Capture the cell that displays the provided text and extract its [X, Y] central coordinate. 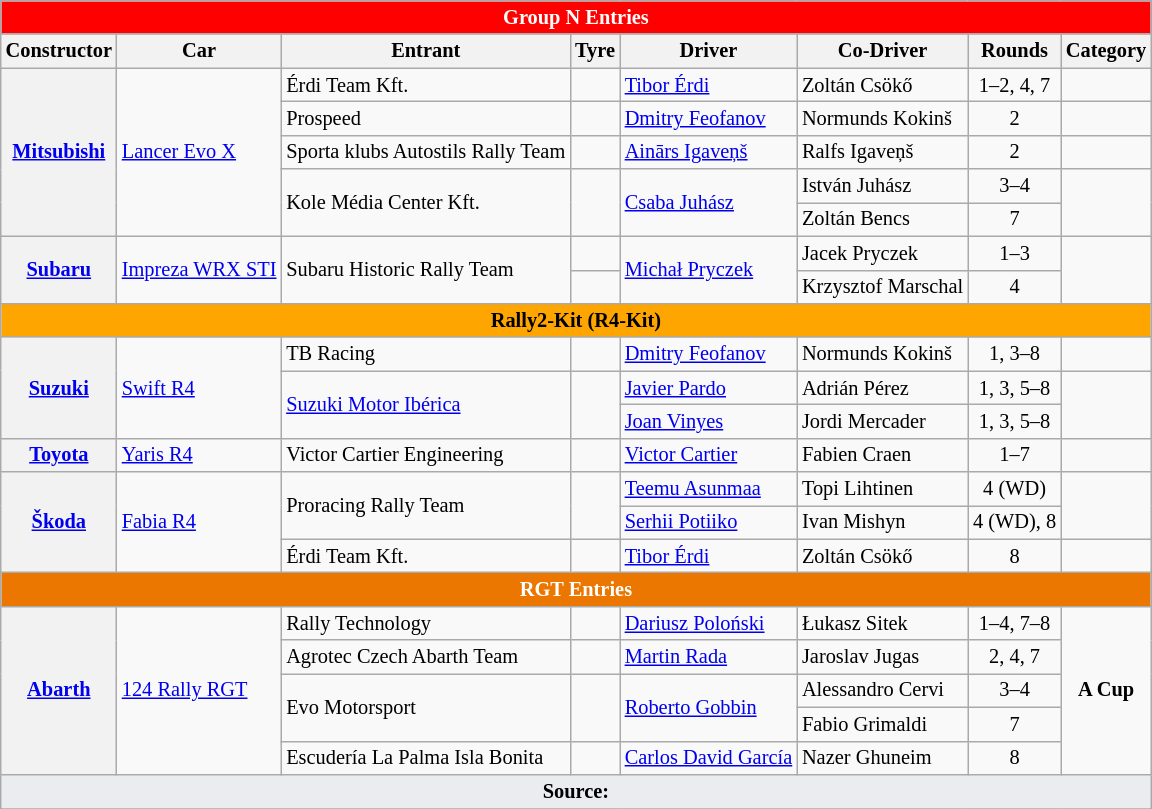
Nazer Ghuneim [882, 758]
Dariusz Poloński [708, 623]
Group N Entries [576, 17]
Joan Vinyes [708, 421]
Ivan Mishyn [882, 522]
1–4, 7–8 [1014, 623]
Topi Lihtinen [882, 489]
Abarth [59, 690]
Victor Cartier Engineering [426, 455]
RGT Entries [576, 589]
Rally Technology [426, 623]
Proracing Rally Team [426, 506]
2, 4, 7 [1014, 657]
Rounds [1014, 51]
Roberto Gobbin [708, 706]
Adrián Pérez [882, 388]
A Cup [1106, 690]
Subaru Historic Rally Team [426, 270]
Driver [708, 51]
Csaba Juhász [708, 202]
Fabio Grimaldi [882, 724]
Łukasz Sitek [882, 623]
Ralfs Igaveņš [882, 152]
Javier Pardo [708, 388]
Škoda [59, 522]
Fabia R4 [199, 522]
Victor Cartier [708, 455]
Martin Rada [708, 657]
1–2, 4, 7 [1014, 85]
Suzuki [59, 388]
Car [199, 51]
Jordi Mercader [882, 421]
Category [1106, 51]
Rally2-Kit (R4-Kit) [576, 320]
Suzuki Motor Ibérica [426, 404]
1–3 [1014, 253]
Tyre [595, 51]
Ainārs Igaveņš [708, 152]
Escudería La Palma Isla Bonita [426, 758]
Lancer Evo X [199, 152]
Zoltán Bencs [882, 219]
Alessandro Cervi [882, 690]
Fabien Craen [882, 455]
Source: [576, 791]
Yaris R4 [199, 455]
1–7 [1014, 455]
István Juhász [882, 186]
124 Rally RGT [199, 690]
Serhii Potiiko [708, 522]
Subaru [59, 270]
Mitsubishi [59, 152]
Swift R4 [199, 388]
Krzysztof Marschal [882, 287]
4 [1014, 287]
4 (WD), 8 [1014, 522]
Constructor [59, 51]
Prospeed [426, 118]
TB Racing [426, 354]
Kole Média Center Kft. [426, 202]
4 (WD) [1014, 489]
Sporta klubs Autostils Rally Team [426, 152]
Co-Driver [882, 51]
Teemu Asunmaa [708, 489]
1, 3–8 [1014, 354]
Agrotec Czech Abarth Team [426, 657]
Evo Motorsport [426, 706]
Michał Pryczek [708, 270]
Impreza WRX STI [199, 270]
Toyota [59, 455]
Jaroslav Jugas [882, 657]
Jacek Pryczek [882, 253]
Carlos David García [708, 758]
Entrant [426, 51]
